Scan for the cell matching the given text and deliver its [X, Y] coordinate at center. 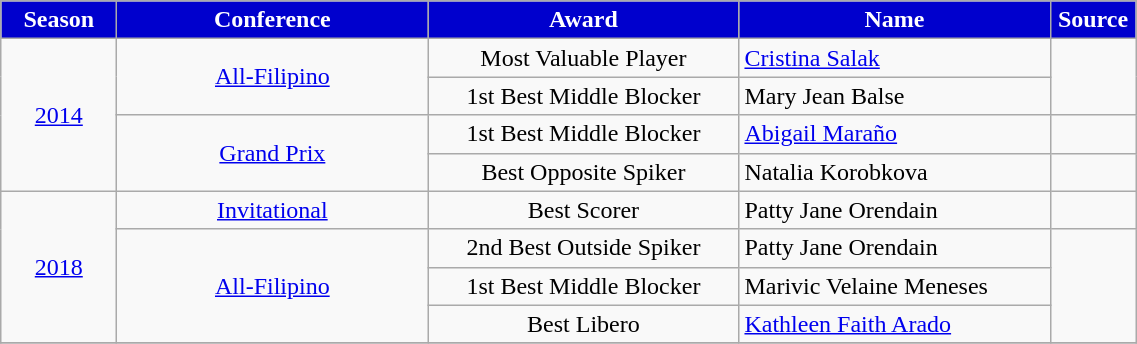
Season [59, 20]
Kathleen Faith Arado [894, 324]
2018 [59, 267]
Name [894, 20]
Most Valuable Player [584, 58]
2nd Best Outside Spiker [584, 248]
Grand Prix [272, 153]
2014 [59, 115]
Source [1093, 20]
Cristina Salak [894, 58]
Abigail Maraño [894, 134]
Award [584, 20]
Conference [272, 20]
Best Opposite Spiker [584, 172]
Best Libero [584, 324]
Best Scorer [584, 210]
Natalia Korobkova [894, 172]
Invitational [272, 210]
Mary Jean Balse [894, 96]
Marivic Velaine Meneses [894, 286]
